Provide the [X, Y] coordinate of the cell's center where the given text is located.  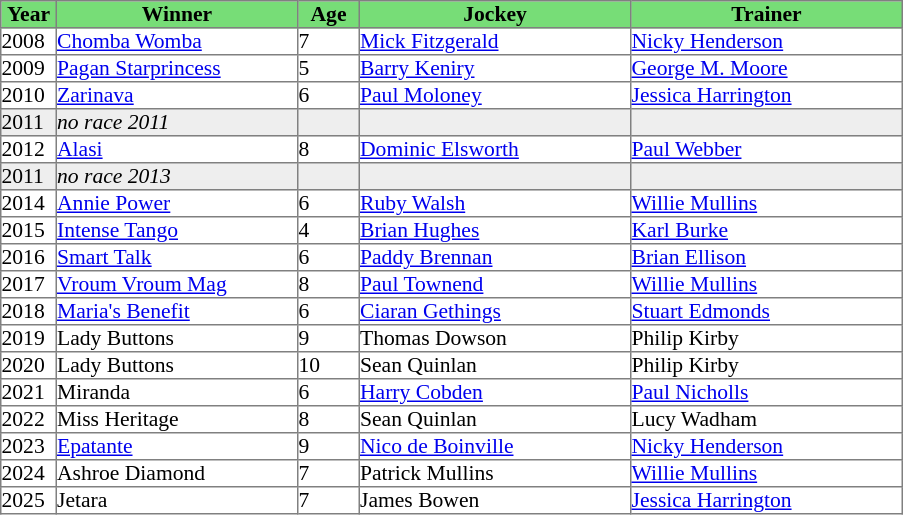
2017 [29, 284]
2016 [29, 258]
2025 [29, 500]
2008 [29, 42]
Pagan Starprincess [177, 68]
Mick Fitzgerald [495, 42]
Jockey [495, 14]
Epatante [177, 446]
2015 [29, 230]
Year [29, 14]
Karl Burke [767, 230]
2012 [29, 150]
Brian Ellison [767, 258]
Brian Hughes [495, 230]
Paul Webber [767, 150]
Patrick Mullins [495, 474]
Paul Townend [495, 284]
Chomba Womba [177, 42]
Miranda [177, 392]
Winner [177, 14]
5 [329, 68]
2014 [29, 204]
George M. Moore [767, 68]
Ciaran Gethings [495, 312]
2024 [29, 474]
James Bowen [495, 500]
Lucy Wadham [767, 420]
4 [329, 230]
Dominic Elsworth [495, 150]
Smart Talk [177, 258]
2023 [29, 446]
Paul Nicholls [767, 392]
Paul Moloney [495, 96]
2018 [29, 312]
2022 [29, 420]
10 [329, 366]
2009 [29, 68]
Intense Tango [177, 230]
Nico de Boinville [495, 446]
Alasi [177, 150]
Zarinava [177, 96]
Annie Power [177, 204]
2010 [29, 96]
2021 [29, 392]
Vroum Vroum Mag [177, 284]
Barry Keniry [495, 68]
Stuart Edmonds [767, 312]
Miss Heritage [177, 420]
Maria's Benefit [177, 312]
Paddy Brennan [495, 258]
Age [329, 14]
Thomas Dowson [495, 338]
Jetara [177, 500]
Harry Cobden [495, 392]
2019 [29, 338]
Ruby Walsh [495, 204]
Ashroe Diamond [177, 474]
no race 2011 [177, 122]
no race 2013 [177, 176]
2020 [29, 366]
Trainer [767, 14]
